Output the [x, y] coordinate of the center of the cell containing the given text.  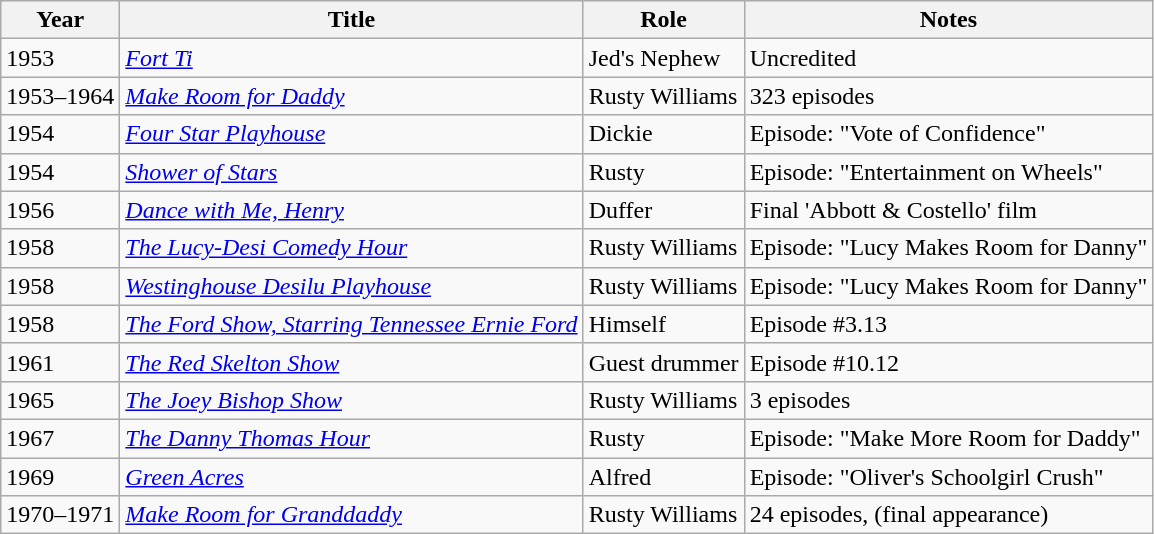
The Lucy-Desi Comedy Hour [352, 248]
1953 [60, 58]
The Danny Thomas Hour [352, 438]
Dickie [664, 134]
Year [60, 20]
Four Star Playhouse [352, 134]
Shower of Stars [352, 172]
Westinghouse Desilu Playhouse [352, 286]
The Joey Bishop Show [352, 400]
Fort Ti [352, 58]
The Red Skelton Show [352, 362]
Episode #3.13 [948, 324]
1953–1964 [60, 96]
323 episodes [948, 96]
Uncredited [948, 58]
1969 [60, 477]
Himself [664, 324]
Episode: "Oliver's Schoolgirl Crush" [948, 477]
Make Room for Daddy [352, 96]
Episode: "Make More Room for Daddy" [948, 438]
24 episodes, (final appearance) [948, 515]
1970–1971 [60, 515]
Role [664, 20]
Make Room for Granddaddy [352, 515]
Guest drummer [664, 362]
Dance with Me, Henry [352, 210]
3 episodes [948, 400]
1965 [60, 400]
Jed's Nephew [664, 58]
Notes [948, 20]
1956 [60, 210]
Alfred [664, 477]
Episode: "Vote of Confidence" [948, 134]
Episode: "Entertainment on Wheels" [948, 172]
Episode #10.12 [948, 362]
Title [352, 20]
Final 'Abbott & Costello' film [948, 210]
Green Acres [352, 477]
The Ford Show, Starring Tennessee Ernie Ford [352, 324]
1967 [60, 438]
1961 [60, 362]
Duffer [664, 210]
